Find where the given text appears and provide that cell's center as [x, y] coordinate. 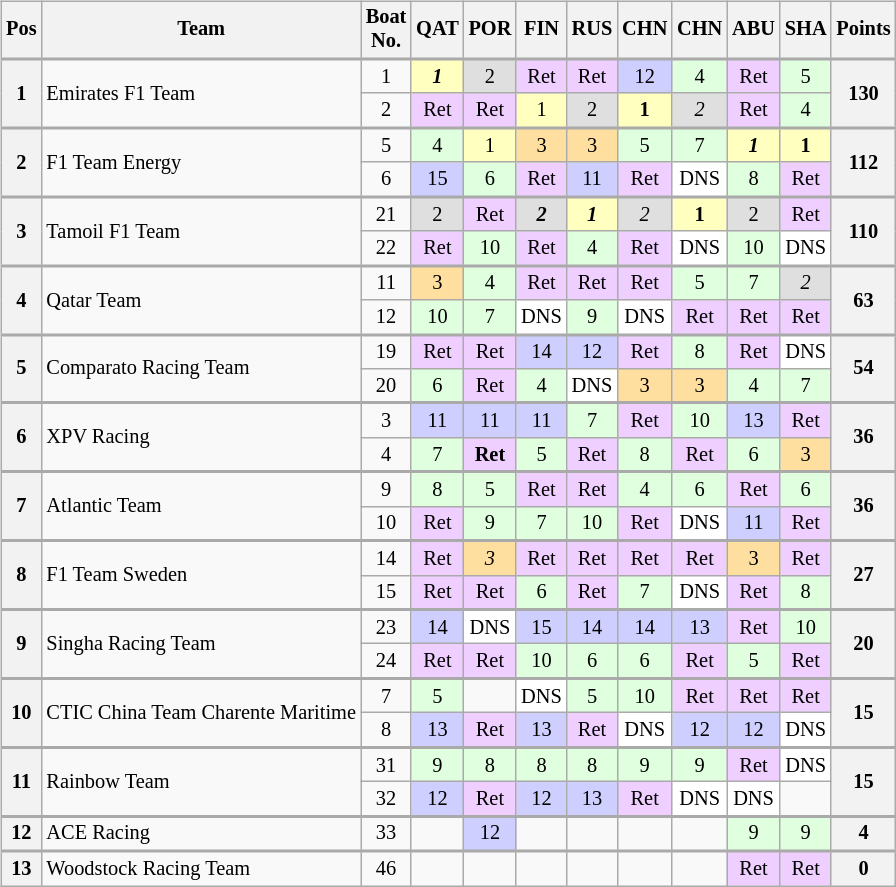
63 [863, 300]
24 [386, 661]
SHA [806, 30]
FIN [541, 30]
31 [386, 764]
112 [863, 162]
Atlantic Team [200, 506]
Singha Racing Team [200, 644]
QAT [437, 30]
RUS [592, 30]
Qatar Team [200, 300]
Woodstock Racing Team [200, 868]
27 [863, 576]
32 [386, 799]
Points [863, 30]
0 [863, 868]
F1 Team Energy [200, 162]
ACE Racing [200, 834]
ABU [754, 30]
130 [863, 94]
23 [386, 627]
Comparato Racing Team [200, 368]
Emirates F1 Team [200, 94]
19 [386, 351]
110 [863, 232]
Pos [21, 30]
54 [863, 368]
XPV Racing [200, 438]
46 [386, 868]
22 [386, 248]
33 [386, 834]
Team [200, 30]
21 [386, 214]
POR [490, 30]
Rainbow Team [200, 782]
BoatNo. [386, 30]
CTIC China Team Charente Maritime [200, 712]
Tamoil F1 Team [200, 232]
F1 Team Sweden [200, 576]
